From the cell containing the given text, extract its center point as (x, y) coordinate. 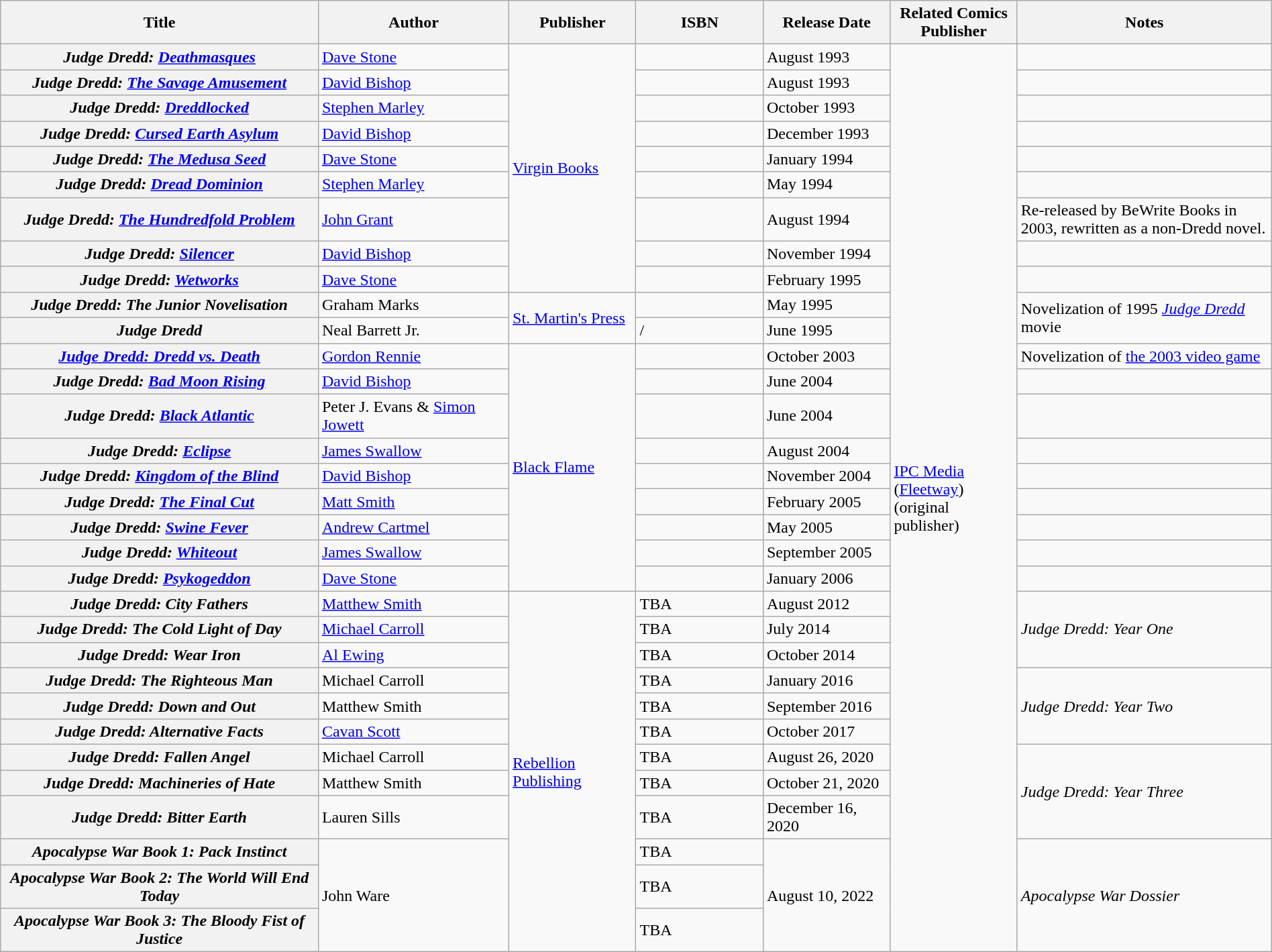
May 2005 (827, 527)
Judge Dredd: The Medusa Seed (160, 159)
Judge Dredd: Dreddlocked (160, 108)
Judge Dredd: City Fathers (160, 604)
Apocalypse War Book 3: The Bloody Fist of Justice (160, 930)
Re-released by BeWrite Books in 2003, rewritten as a non-Dredd novel. (1145, 219)
October 2017 (827, 731)
Judge Dredd: Wear Iron (160, 655)
Peter J. Evans & Simon Jowett (413, 416)
John Ware (413, 896)
Judge Dredd: Down and Out (160, 706)
August 26, 2020 (827, 757)
Judge Dredd: The Righteous Man (160, 680)
Related Comics Publisher (954, 23)
August 10, 2022 (827, 896)
January 2016 (827, 680)
Release Date (827, 23)
Novelization of 1995 Judge Dredd movie (1145, 317)
Judge Dredd: The Savage Amusement (160, 83)
Judge Dredd: Kingdom of the Blind (160, 476)
Judge Dredd: The Final Cut (160, 502)
Rebellion Publishing (573, 772)
Al Ewing (413, 655)
Judge Dredd: Machineries of Hate (160, 783)
August 1994 (827, 219)
October 2003 (827, 356)
August 2004 (827, 451)
Judge Dredd: Psykogeddon (160, 578)
Judge Dredd: Bad Moon Rising (160, 382)
Judge Dredd: Fallen Angel (160, 757)
November 1994 (827, 254)
ISBN (699, 23)
October 21, 2020 (827, 783)
Judge Dredd: Bitter Earth (160, 817)
Andrew Cartmel (413, 527)
Judge Dredd: Eclipse (160, 451)
Judge Dredd: The Junior Novelisation (160, 305)
Apocalypse War Dossier (1145, 896)
December 16, 2020 (827, 817)
November 2004 (827, 476)
Judge Dredd: Dread Dominion (160, 184)
December 1993 (827, 134)
Apocalypse War Book 1: Pack Instinct (160, 852)
May 1994 (827, 184)
Judge Dredd: Dredd vs. Death (160, 356)
October 2014 (827, 655)
September 2016 (827, 706)
Notes (1145, 23)
Judge Dredd: Year Two (1145, 706)
May 1995 (827, 305)
Title (160, 23)
February 2005 (827, 502)
Cavan Scott (413, 731)
Gordon Rennie (413, 356)
John Grant (413, 219)
Judge Dredd: Swine Fever (160, 527)
Graham Marks (413, 305)
St. Martin's Press (573, 317)
Judge Dredd: The Cold Light of Day (160, 629)
Judge Dredd: Alternative Facts (160, 731)
October 1993 (827, 108)
Judge Dredd: Whiteout (160, 553)
January 2006 (827, 578)
Novelization of the 2003 video game (1145, 356)
Judge Dredd (160, 330)
Neal Barrett Jr. (413, 330)
Publisher (573, 23)
Judge Dredd: The Hundredfold Problem (160, 219)
Judge Dredd: Year Three (1145, 792)
Author (413, 23)
January 1994 (827, 159)
February 1995 (827, 279)
IPC Media (Fleetway) (original publisher) (954, 498)
August 2012 (827, 604)
Virgin Books (573, 168)
Matt Smith (413, 502)
Judge Dredd: Wetworks (160, 279)
Apocalypse War Book 2: The World Will End Today (160, 887)
Black Flame (573, 468)
Judge Dredd: Deathmasques (160, 57)
Judge Dredd: Cursed Earth Asylum (160, 134)
Lauren Sills (413, 817)
Judge Dredd: Silencer (160, 254)
/ (699, 330)
June 1995 (827, 330)
July 2014 (827, 629)
Judge Dredd: Black Atlantic (160, 416)
September 2005 (827, 553)
Judge Dredd: Year One (1145, 629)
